Extract the [X, Y] coordinate from the center of the cell holding the provided text.  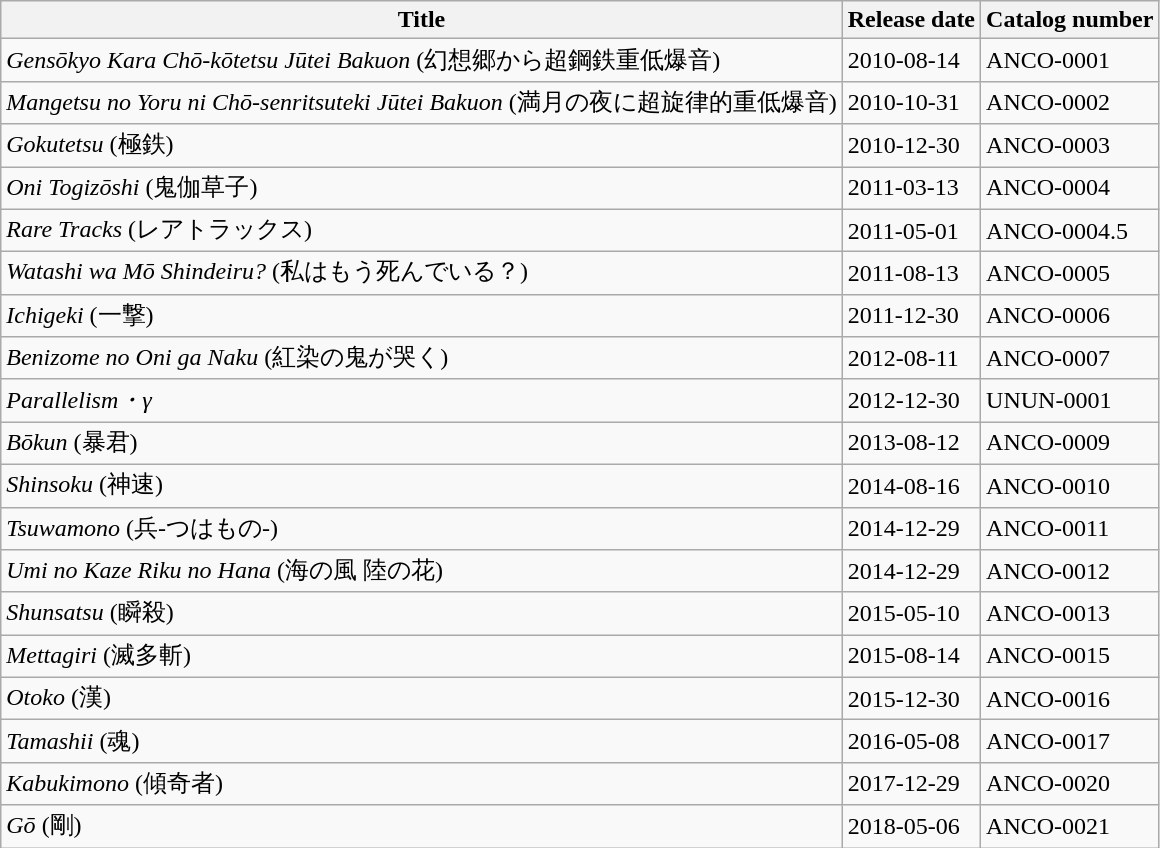
Benizome no Oni ga Naku (紅染の鬼が哭く) [422, 358]
2010-10-31 [911, 102]
ANCO-0020 [1070, 784]
Mettagiri (滅多斬) [422, 656]
Watashi wa Mō Shindeiru? (私はもう死んでいる？) [422, 274]
UNUN-0001 [1070, 400]
ANCO-0007 [1070, 358]
Catalog number [1070, 20]
Bōkun (暴君) [422, 444]
Gensōkyo Kara Chō-kōtetsu Jūtei Bakuon (幻想郷から超鋼鉄重低爆音) [422, 60]
ANCO-0017 [1070, 742]
ANCO-0010 [1070, 486]
Gō (剛) [422, 826]
Ichigeki (一撃) [422, 316]
Release date [911, 20]
Title [422, 20]
Shunsatsu (瞬殺) [422, 614]
2015-08-14 [911, 656]
ANCO-0006 [1070, 316]
2011-03-13 [911, 188]
2012-12-30 [911, 400]
2017-12-29 [911, 784]
Tsuwamono (兵-つはもの-) [422, 528]
ANCO-0002 [1070, 102]
Otoko (漢) [422, 698]
ANCO-0003 [1070, 146]
2015-05-10 [911, 614]
ANCO-0004.5 [1070, 230]
ANCO-0005 [1070, 274]
2010-12-30 [911, 146]
2015-12-30 [911, 698]
Kabukimono (傾奇者) [422, 784]
Gokutetsu (極鉄) [422, 146]
2018-05-06 [911, 826]
2012-08-11 [911, 358]
ANCO-0001 [1070, 60]
Parallelism・γ [422, 400]
2011-05-01 [911, 230]
ANCO-0009 [1070, 444]
ANCO-0013 [1070, 614]
Tamashii (魂) [422, 742]
ANCO-0021 [1070, 826]
Umi no Kaze Riku no Hana (海の風 陸の花) [422, 572]
Rare Tracks (レアトラックス) [422, 230]
ANCO-0015 [1070, 656]
ANCO-0012 [1070, 572]
2011-12-30 [911, 316]
ANCO-0011 [1070, 528]
Mangetsu no Yoru ni Chō-senritsuteki Jūtei Bakuon (満月の夜に超旋律的重低爆音) [422, 102]
2011-08-13 [911, 274]
2014-08-16 [911, 486]
ANCO-0004 [1070, 188]
Oni Togizōshi (鬼伽草子) [422, 188]
ANCO-0016 [1070, 698]
Shinsoku (神速) [422, 486]
2016-05-08 [911, 742]
2010-08-14 [911, 60]
2013-08-12 [911, 444]
